Pinpoint the cell where the given text exists, returning its [x, y] midpoint coordinate. 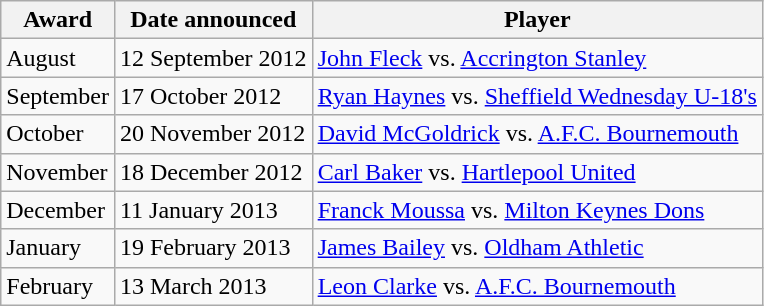
Date announced [213, 20]
Award [58, 20]
20 November 2012 [213, 134]
Player [537, 20]
February [58, 286]
Ryan Haynes vs. Sheffield Wednesday U-18's [537, 96]
Carl Baker vs. Hartlepool United [537, 172]
John Fleck vs. Accrington Stanley [537, 58]
November [58, 172]
13 March 2013 [213, 286]
August [58, 58]
12 September 2012 [213, 58]
18 December 2012 [213, 172]
January [58, 248]
December [58, 210]
Leon Clarke vs. A.F.C. Bournemouth [537, 286]
October [58, 134]
September [58, 96]
17 October 2012 [213, 96]
19 February 2013 [213, 248]
11 January 2013 [213, 210]
James Bailey vs. Oldham Athletic [537, 248]
David McGoldrick vs. A.F.C. Bournemouth [537, 134]
Franck Moussa vs. Milton Keynes Dons [537, 210]
